Detect which cell encompasses the target text, then output its (x, y) center coordinate. 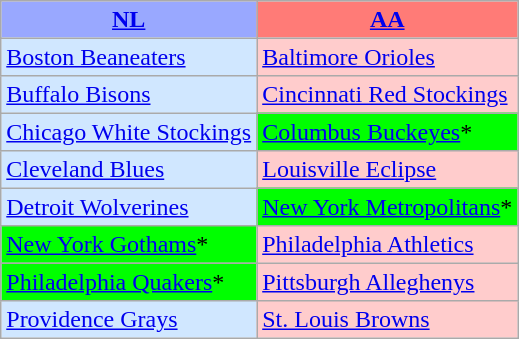
Detroit Wolverines (129, 206)
NL (129, 20)
New York Metropolitans* (388, 206)
Pittsburgh Alleghenys (388, 282)
Boston Beaneaters (129, 56)
Buffalo Bisons (129, 94)
Philadelphia Athletics (388, 244)
Cincinnati Red Stockings (388, 94)
New York Gothams* (129, 244)
Cleveland Blues (129, 170)
Louisville Eclipse (388, 170)
St. Louis Browns (388, 318)
Chicago White Stockings (129, 132)
Columbus Buckeyes* (388, 132)
Philadelphia Quakers* (129, 282)
Baltimore Orioles (388, 56)
AA (388, 20)
Providence Grays (129, 318)
